Find where the given text appears and provide that cell's center as (x, y) coordinate. 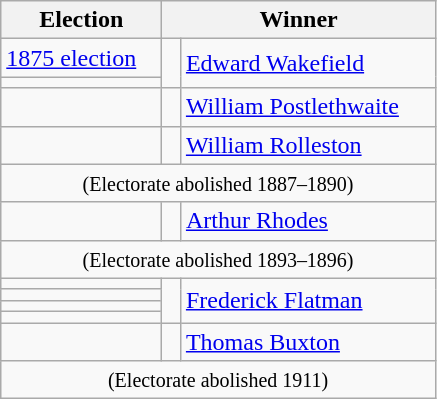
Winner (299, 20)
Frederick Flatman (308, 300)
William Rolleston (308, 145)
Thomas Buxton (308, 341)
1875 election (82, 58)
(Electorate abolished 1911) (218, 380)
William Postlethwaite (308, 107)
Arthur Rhodes (308, 221)
Election (82, 20)
(Electorate abolished 1893–1896) (218, 259)
(Electorate abolished 1887–1890) (218, 183)
Edward Wakefield (308, 64)
